Return [X, Y] of the center of cell containing provided text 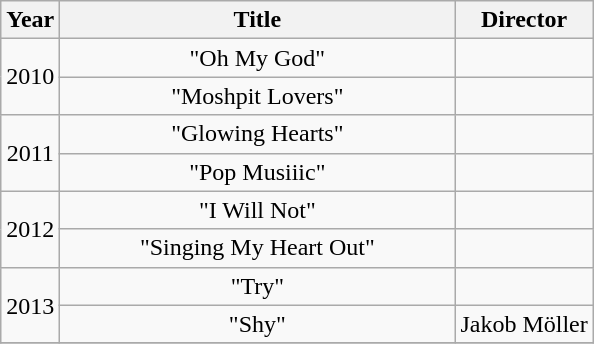
2012 [30, 229]
"Glowing Hearts" [258, 134]
Year [30, 20]
2011 [30, 153]
"Moshpit Lovers" [258, 96]
"Oh My God" [258, 58]
"Try" [258, 286]
Jakob Möller [524, 324]
"Shy" [258, 324]
2013 [30, 305]
"Pop Musiiic" [258, 172]
Title [258, 20]
Director [524, 20]
"Singing My Heart Out" [258, 248]
2010 [30, 77]
"I Will Not" [258, 210]
